Extract the (x, y) coordinate from the center of the cell holding the provided text.  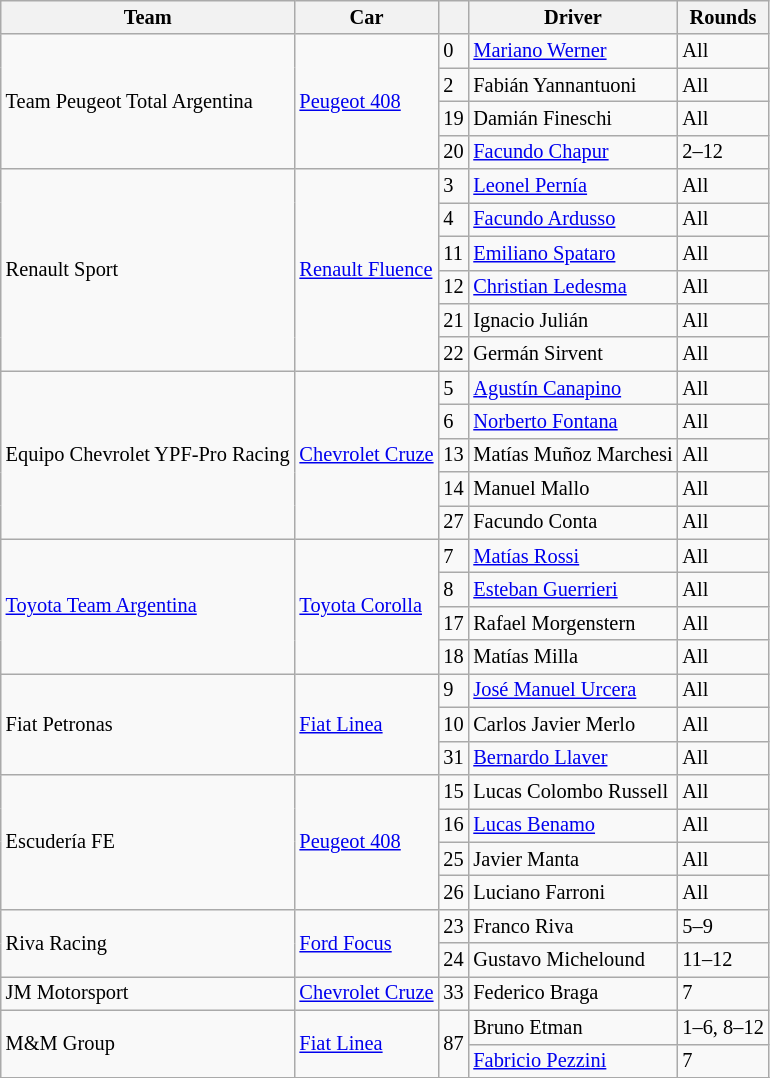
19 (453, 118)
Leonel Pernía (572, 186)
Norberto Fontana (572, 421)
Manuel Mallo (572, 489)
Emiliano Spataro (572, 253)
Ford Focus (367, 942)
José Manuel Urcera (572, 690)
Ignacio Julián (572, 320)
Lucas Colombo Russell (572, 791)
Fabián Yannantuoni (572, 85)
Agustín Canapino (572, 388)
13 (453, 455)
5 (453, 388)
Lucas Benamo (572, 825)
Franco Riva (572, 926)
Fabricio Pezzini (572, 1061)
15 (453, 791)
Bruno Etman (572, 1027)
27 (453, 522)
Germán Sirvent (572, 354)
22 (453, 354)
Car (367, 17)
M&M Group (148, 1044)
31 (453, 758)
Damián Fineschi (572, 118)
33 (453, 993)
Escudería FE (148, 842)
0 (453, 51)
Equipo Chevrolet YPF-Pro Racing (148, 455)
5–9 (722, 926)
Esteban Guerrieri (572, 589)
Renault Sport (148, 270)
24 (453, 960)
Team Peugeot Total Argentina (148, 102)
Facundo Conta (572, 522)
Matías Milla (572, 657)
10 (453, 724)
14 (453, 489)
8 (453, 589)
9 (453, 690)
Matías Rossi (572, 556)
Bernardo Llaver (572, 758)
21 (453, 320)
12 (453, 287)
20 (453, 152)
Luciano Farroni (572, 892)
6 (453, 421)
Carlos Javier Merlo (572, 724)
Team (148, 17)
18 (453, 657)
Renault Fluence (367, 270)
Javier Manta (572, 859)
Christian Ledesma (572, 287)
23 (453, 926)
3 (453, 186)
Gustavo Michelound (572, 960)
Rafael Morgenstern (572, 623)
Riva Racing (148, 942)
16 (453, 825)
2 (453, 85)
Toyota Corolla (367, 606)
87 (453, 1044)
4 (453, 219)
Federico Braga (572, 993)
Rounds (722, 17)
11–12 (722, 960)
2–12 (722, 152)
26 (453, 892)
Mariano Werner (572, 51)
Facundo Ardusso (572, 219)
Matías Muñoz Marchesi (572, 455)
25 (453, 859)
1–6, 8–12 (722, 1027)
Fiat Petronas (148, 724)
11 (453, 253)
Facundo Chapur (572, 152)
17 (453, 623)
JM Motorsport (148, 993)
Toyota Team Argentina (148, 606)
Driver (572, 17)
